Find where the given text appears and provide that cell's center as [X, Y] coordinate. 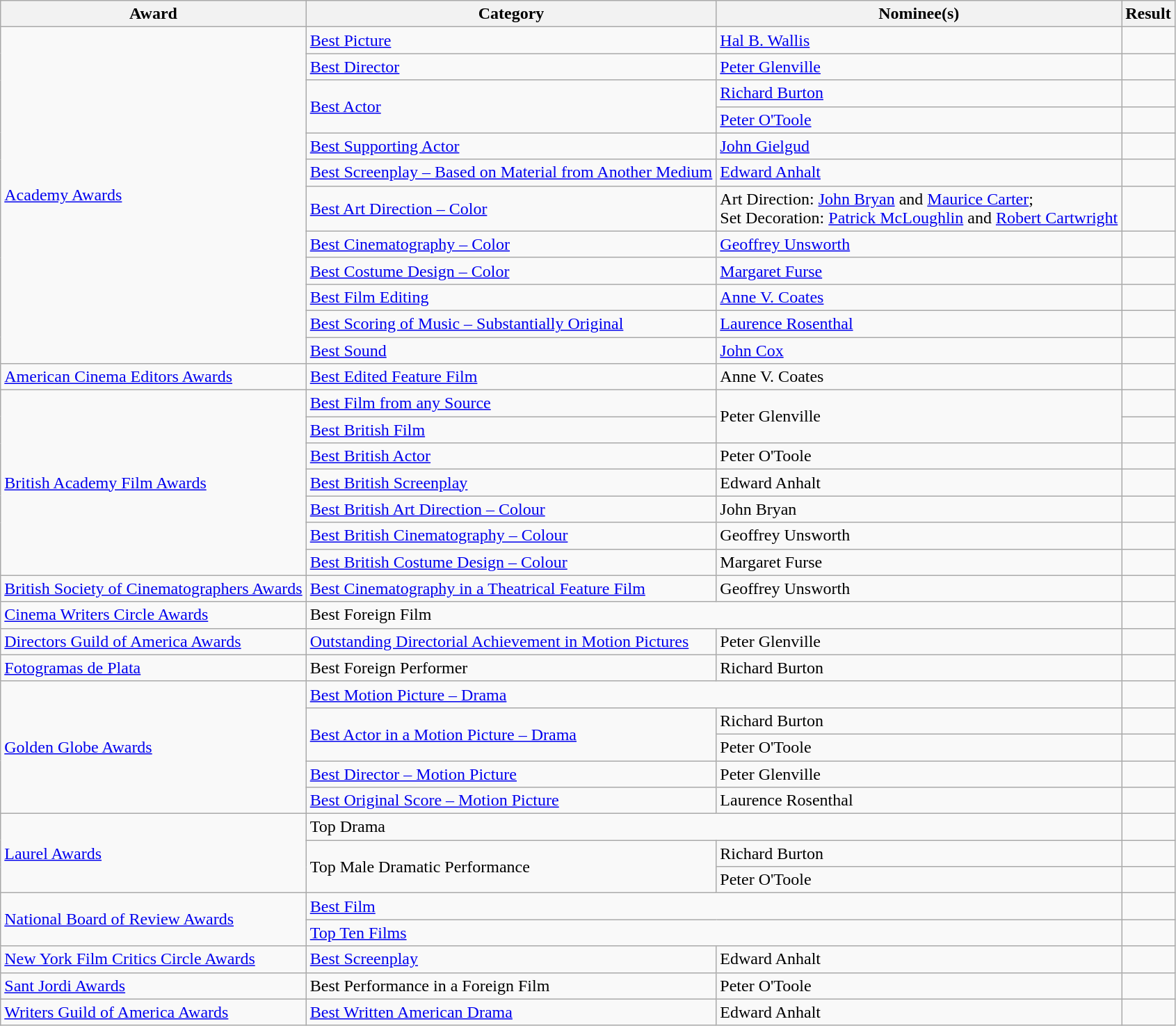
Top Male Dramatic Performance [511, 867]
Best Written American Drama [511, 1012]
Best Scoring of Music – Substantially Original [511, 323]
National Board of Review Awards [153, 920]
Best Performance in a Foreign Film [511, 986]
Nominee(s) [919, 14]
Top Drama [714, 827]
Best Screenplay – Based on Material from Another Medium [511, 173]
Best British Art Direction – Colour [511, 509]
Best Director [511, 67]
Best Motion Picture – Drama [714, 694]
Academy Awards [153, 195]
John Cox [919, 350]
Directors Guild of America Awards [153, 641]
Best Film [714, 906]
Best Supporting Actor [511, 146]
Best Film from any Source [511, 403]
Outstanding Directorial Achievement in Motion Pictures [511, 641]
Writers Guild of America Awards [153, 1012]
Cinema Writers Circle Awards [153, 615]
Best Costume Design – Color [511, 271]
Best British Cinematography – Colour [511, 536]
Best Edited Feature Film [511, 377]
Best Cinematography – Color [511, 244]
Award [153, 14]
Fotogramas de Plata [153, 668]
John Bryan [919, 509]
John Gielgud [919, 146]
British Academy Film Awards [153, 483]
Category [511, 14]
Best British Actor [511, 456]
Best Art Direction – Color [511, 209]
Sant Jordi Awards [153, 986]
Best Screenplay [511, 959]
Best British Screenplay [511, 483]
Best Director – Motion Picture [511, 774]
Best Film Editing [511, 297]
Best Foreign Film [714, 615]
Laurel Awards [153, 853]
New York Film Critics Circle Awards [153, 959]
Hal B. Wallis [919, 40]
Result [1148, 14]
Best British Costume Design – Colour [511, 562]
American Cinema Editors Awards [153, 377]
Best Sound [511, 350]
British Society of Cinematographers Awards [153, 588]
Top Ten Films [714, 933]
Best Cinematography in a Theatrical Feature Film [511, 588]
Best Picture [511, 40]
Art Direction: John Bryan and Maurice Carter; Set Decoration: Patrick McLoughlin and Robert Cartwright [919, 209]
Best Actor [511, 106]
Golden Globe Awards [153, 747]
Best Actor in a Motion Picture – Drama [511, 734]
Best Foreign Performer [511, 668]
Best Original Score – Motion Picture [511, 801]
Best British Film [511, 430]
